Detect which cell encompasses the target text, then output its (x, y) center coordinate. 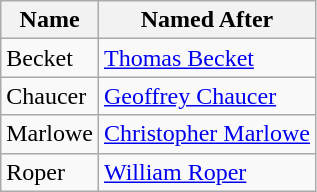
William Roper (206, 172)
Roper (50, 172)
Name (50, 20)
Chaucer (50, 96)
Becket (50, 58)
Marlowe (50, 134)
Geoffrey Chaucer (206, 96)
Named After (206, 20)
Thomas Becket (206, 58)
Christopher Marlowe (206, 134)
